Search for the cell housing the specified text and yield its [X, Y] center coordinate. 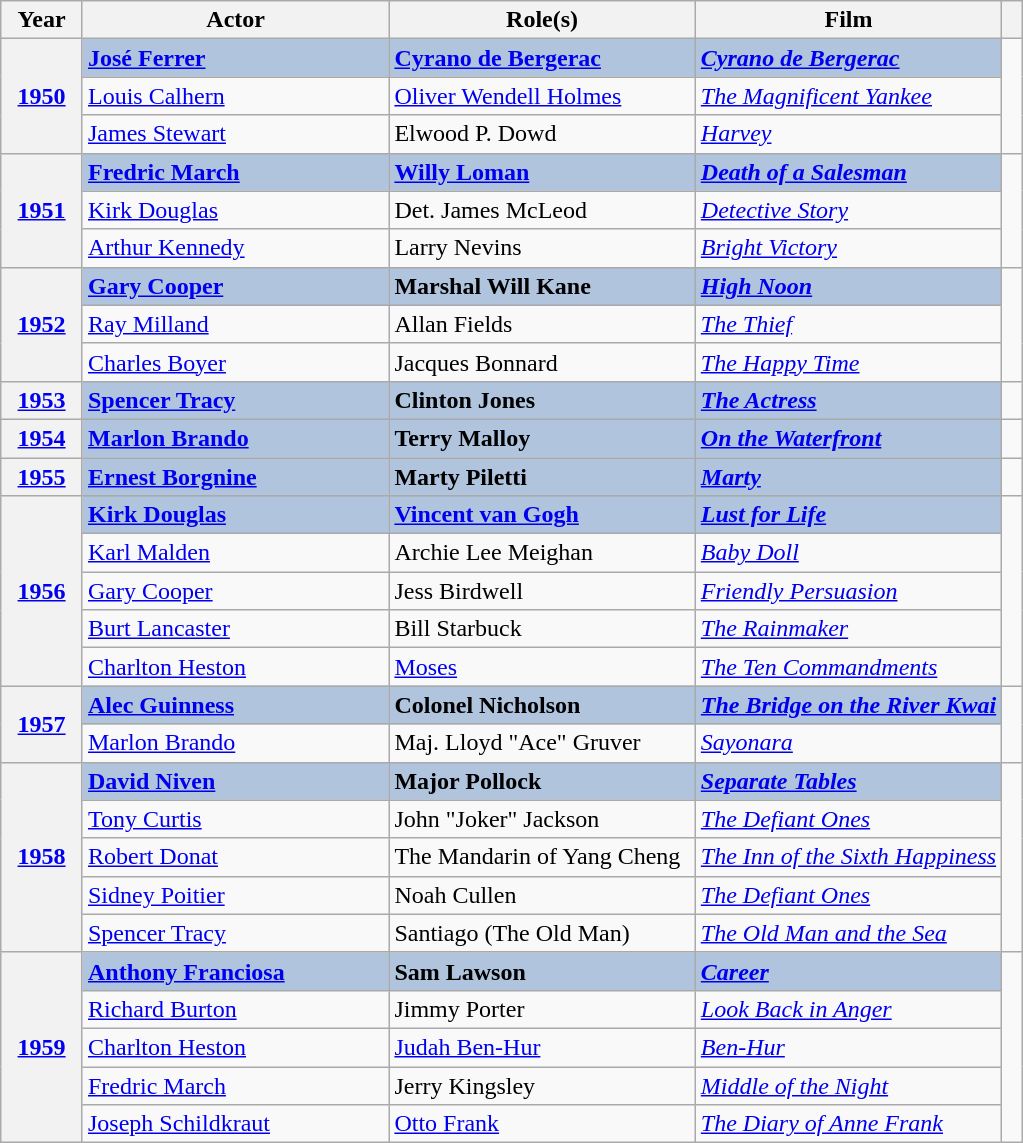
Jacques Bonnard [542, 362]
Alec Guinness [235, 705]
The Diary of Anne Frank [848, 1124]
Det. James McLeod [542, 210]
John "Joker" Jackson [542, 819]
Elwood P. Dowd [542, 134]
Larry Nevins [542, 248]
1955 [42, 477]
On the Waterfront [848, 438]
Archie Lee Meighan [542, 553]
The Ten Commandments [848, 667]
Judah Ben-Hur [542, 1047]
Ray Milland [235, 324]
Charles Boyer [235, 362]
Marshal Will Kane [542, 286]
James Stewart [235, 134]
1953 [42, 400]
Friendly Persuasion [848, 591]
Terry Malloy [542, 438]
David Niven [235, 781]
Ernest Borgnine [235, 477]
Sidney Poitier [235, 895]
1952 [42, 324]
Jimmy Porter [542, 1009]
Baby Doll [848, 553]
Middle of the Night [848, 1085]
1950 [42, 96]
Santiago (The Old Man) [542, 933]
The Mandarin of Yang Cheng [542, 857]
The Old Man and the Sea [848, 933]
1958 [42, 857]
Film [848, 20]
Otto Frank [542, 1124]
José Ferrer [235, 58]
Clinton Jones [542, 400]
Joseph Schildkraut [235, 1124]
Look Back in Anger [848, 1009]
Louis Calhern [235, 96]
Lust for Life [848, 515]
Sayonara [848, 743]
Major Pollock [542, 781]
Marty Piletti [542, 477]
The Happy Time [848, 362]
1957 [42, 724]
Jerry Kingsley [542, 1085]
Actor [235, 20]
Oliver Wendell Holmes [542, 96]
Moses [542, 667]
Bill Starbuck [542, 629]
Ben-Hur [848, 1047]
The Magnificent Yankee [848, 96]
The Actress [848, 400]
Bright Victory [848, 248]
Karl Malden [235, 553]
Burt Lancaster [235, 629]
The Rainmaker [848, 629]
The Inn of the Sixth Happiness [848, 857]
Marty [848, 477]
Anthony Franciosa [235, 971]
Robert Donat [235, 857]
Role(s) [542, 20]
Richard Burton [235, 1009]
Vincent van Gogh [542, 515]
Maj. Lloyd "Ace" Gruver [542, 743]
Jess Birdwell [542, 591]
1951 [42, 210]
Tony Curtis [235, 819]
The Bridge on the River Kwai [848, 705]
Colonel Nicholson [542, 705]
Year [42, 20]
1954 [42, 438]
Noah Cullen [542, 895]
1959 [42, 1047]
Allan Fields [542, 324]
The Thief [848, 324]
Separate Tables [848, 781]
1956 [42, 591]
Arthur Kennedy [235, 248]
High Noon [848, 286]
Willy Loman [542, 172]
Death of a Salesman [848, 172]
Harvey [848, 134]
Career [848, 971]
Detective Story [848, 210]
Sam Lawson [542, 971]
